Provide the [X, Y] coordinate of the cell's center where the given text is located.  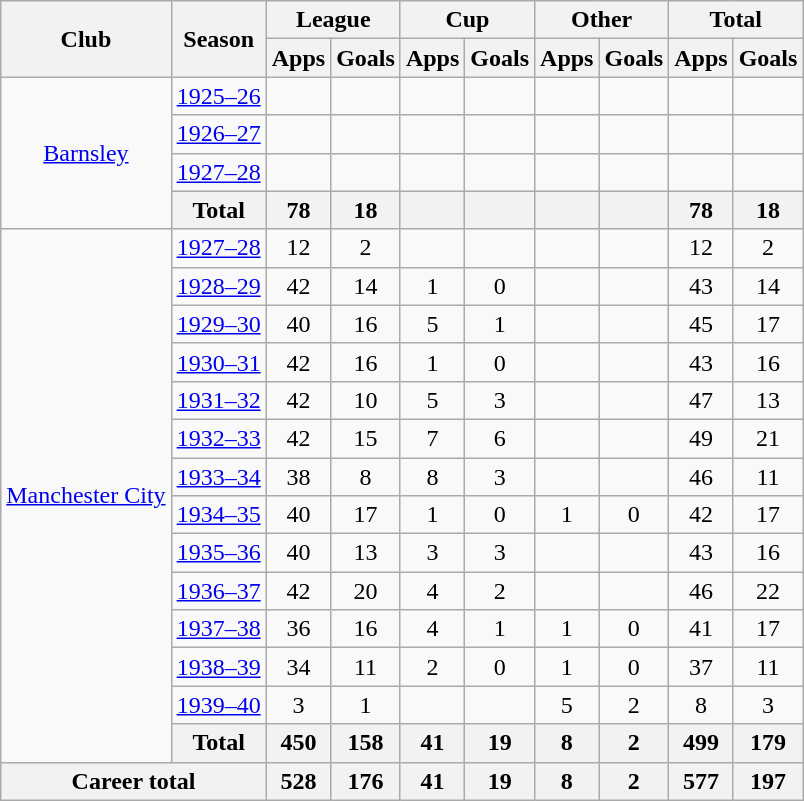
6 [500, 438]
1933–34 [218, 477]
21 [768, 438]
Career total [134, 781]
49 [701, 438]
Other [602, 20]
Season [218, 39]
1934–35 [218, 515]
1926–27 [218, 134]
1938–39 [218, 667]
Club [86, 39]
1930–31 [218, 362]
577 [701, 781]
1928–29 [218, 286]
450 [298, 743]
37 [701, 667]
1932–33 [218, 438]
176 [366, 781]
1931–32 [218, 400]
38 [298, 477]
Cup [467, 20]
20 [366, 591]
1925–26 [218, 96]
7 [432, 438]
1936–37 [218, 591]
1937–38 [218, 629]
179 [768, 743]
34 [298, 667]
10 [366, 400]
1935–36 [218, 553]
League [333, 20]
197 [768, 781]
Manchester City [86, 496]
47 [701, 400]
528 [298, 781]
1929–30 [218, 324]
158 [366, 743]
45 [701, 324]
22 [768, 591]
36 [298, 629]
1939–40 [218, 705]
15 [366, 438]
499 [701, 743]
Barnsley [86, 153]
